From the cell containing the given text, extract its center point as (X, Y) coordinate. 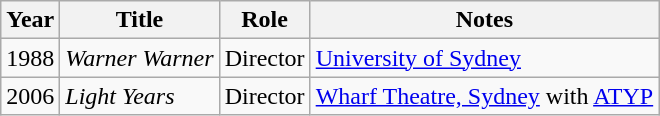
Year (30, 20)
Title (140, 20)
Role (264, 20)
University of Sydney (484, 58)
Warner Warner (140, 58)
Light Years (140, 96)
Notes (484, 20)
Wharf Theatre, Sydney with ATYP (484, 96)
2006 (30, 96)
1988 (30, 58)
